Find where the given text appears and provide that cell's center as (X, Y) coordinate. 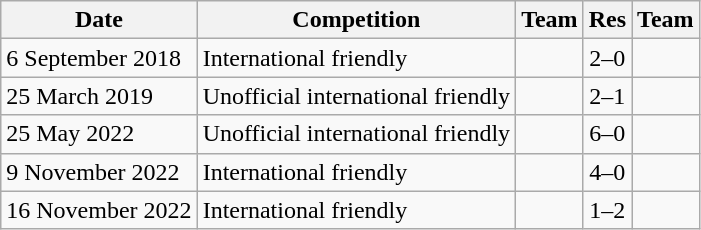
9 November 2022 (99, 172)
6 September 2018 (99, 58)
25 March 2019 (99, 96)
2–0 (607, 58)
6–0 (607, 134)
2–1 (607, 96)
Date (99, 20)
Competition (356, 20)
Res (607, 20)
16 November 2022 (99, 210)
4–0 (607, 172)
1–2 (607, 210)
25 May 2022 (99, 134)
